Return (x, y) of the center of cell containing provided text 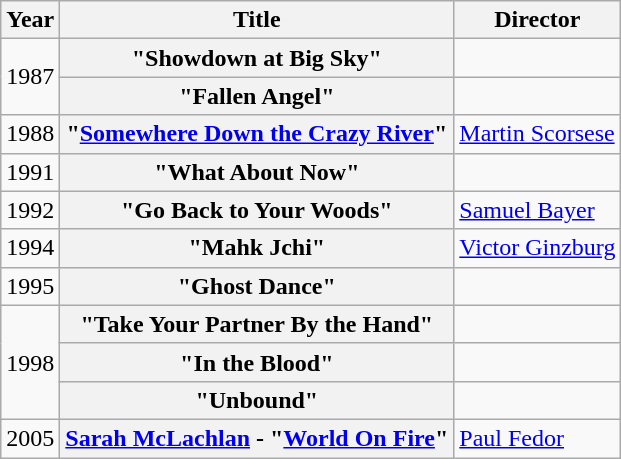
1988 (30, 134)
"Go Back to Your Woods" (257, 210)
"What About Now" (257, 172)
"Showdown at Big Sky" (257, 58)
1994 (30, 248)
Director (538, 20)
Title (257, 20)
"Mahk Jchi" (257, 248)
Paul Fedor (538, 438)
"Somewhere Down the Crazy River" (257, 134)
"In the Blood" (257, 362)
Victor Ginzburg (538, 248)
Sarah McLachlan - "World On Fire" (257, 438)
Year (30, 20)
1992 (30, 210)
Samuel Bayer (538, 210)
1991 (30, 172)
"Fallen Angel" (257, 96)
"Unbound" (257, 400)
Martin Scorsese (538, 134)
2005 (30, 438)
"Ghost Dance" (257, 286)
1987 (30, 77)
"Take Your Partner By the Hand" (257, 324)
1998 (30, 362)
1995 (30, 286)
